Return [X, Y] of the center of cell containing provided text 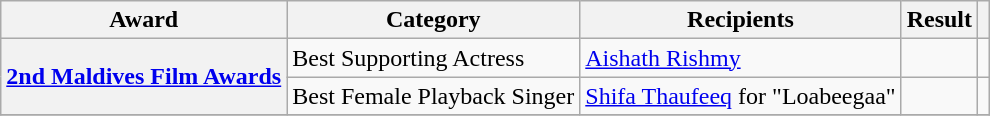
Result [939, 20]
Recipients [740, 20]
Award [144, 20]
Best Female Playback Singer [434, 96]
Aishath Rishmy [740, 58]
Shifa Thaufeeq for "Loabeegaa" [740, 96]
Best Supporting Actress [434, 58]
Category [434, 20]
2nd Maldives Film Awards [144, 77]
